Provide the (X, Y) coordinate of the cell's center where the given text is located.  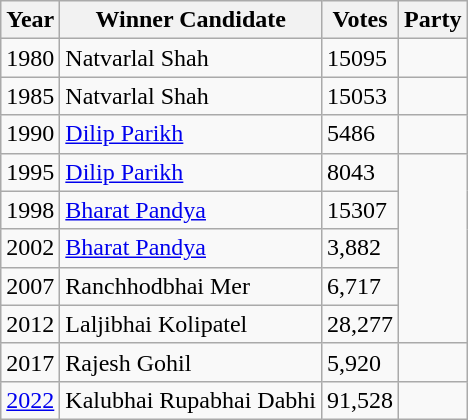
5486 (360, 134)
Rajesh Gohil (191, 362)
6,717 (360, 286)
Winner Candidate (191, 20)
1980 (30, 58)
Kalubhai Rupabhai Dabhi (191, 400)
2022 (30, 400)
15307 (360, 210)
1995 (30, 172)
28,277 (360, 324)
Laljibhai Kolipatel (191, 324)
5,920 (360, 362)
3,882 (360, 248)
Year (30, 20)
1985 (30, 96)
1998 (30, 210)
Ranchhodbhai Mer (191, 286)
8043 (360, 172)
Party (433, 20)
1990 (30, 134)
Votes (360, 20)
2012 (30, 324)
15053 (360, 96)
2007 (30, 286)
91,528 (360, 400)
2002 (30, 248)
2017 (30, 362)
15095 (360, 58)
